Capture the cell that displays the provided text and extract its (x, y) central coordinate. 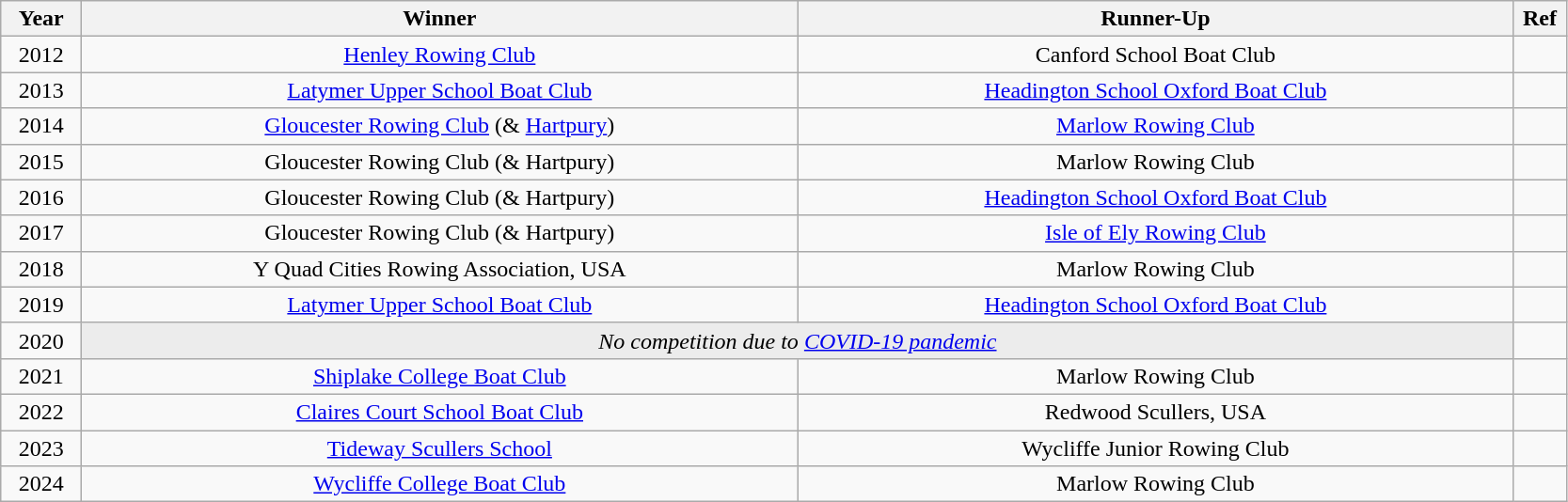
2022 (41, 412)
Redwood Scullers, USA (1155, 412)
2020 (41, 340)
Henley Rowing Club (440, 55)
2024 (41, 484)
Wycliffe Junior Rowing Club (1155, 448)
2018 (41, 269)
2023 (41, 448)
Ref (1540, 19)
2013 (41, 90)
Winner (440, 19)
Isle of Ely Rowing Club (1155, 233)
2016 (41, 197)
Y Quad Cities Rowing Association, USA (440, 269)
Shiplake College Boat Club (440, 376)
Claires Court School Boat Club (440, 412)
Wycliffe College Boat Club (440, 484)
2012 (41, 55)
2019 (41, 305)
2015 (41, 162)
2021 (41, 376)
No competition due to COVID-19 pandemic (798, 340)
Tideway Scullers School (440, 448)
Year (41, 19)
Runner-Up (1155, 19)
Canford School Boat Club (1155, 55)
2017 (41, 233)
2014 (41, 126)
